Return (x, y) of the center of cell containing provided text 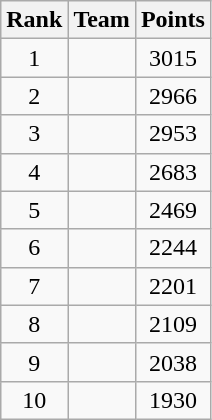
2201 (172, 286)
3 (34, 134)
2683 (172, 172)
6 (34, 248)
Rank (34, 20)
3015 (172, 58)
1 (34, 58)
7 (34, 286)
2244 (172, 248)
2966 (172, 96)
2469 (172, 210)
1930 (172, 400)
2109 (172, 324)
Team (102, 20)
4 (34, 172)
9 (34, 362)
2038 (172, 362)
2 (34, 96)
10 (34, 400)
2953 (172, 134)
Points (172, 20)
8 (34, 324)
5 (34, 210)
